Capture the cell that displays the provided text and extract its [X, Y] central coordinate. 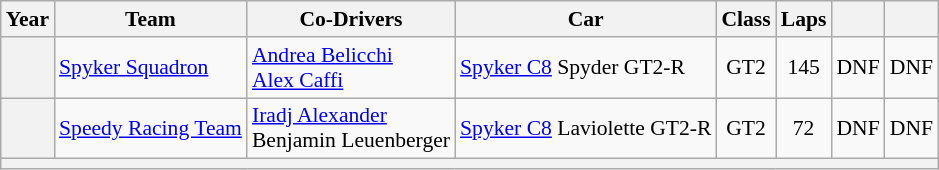
Andrea Belicchi Alex Caffi [351, 68]
Laps [804, 19]
Iradj Alexander Benjamin Leuenberger [351, 128]
Spyker C8 Spyder GT2-R [586, 68]
Spyker C8 Laviolette GT2-R [586, 128]
Class [746, 19]
Car [586, 19]
Spyker Squadron [150, 68]
72 [804, 128]
Co-Drivers [351, 19]
145 [804, 68]
Speedy Racing Team [150, 128]
Year [28, 19]
Team [150, 19]
